Locate the cell with the specified text and output its (x, y) center coordinate. 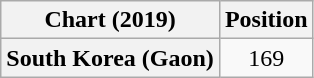
Chart (2019) (110, 20)
169 (266, 58)
South Korea (Gaon) (110, 58)
Position (266, 20)
